For the text-containing cell, return its midpoint in (X, Y) coordinate format. 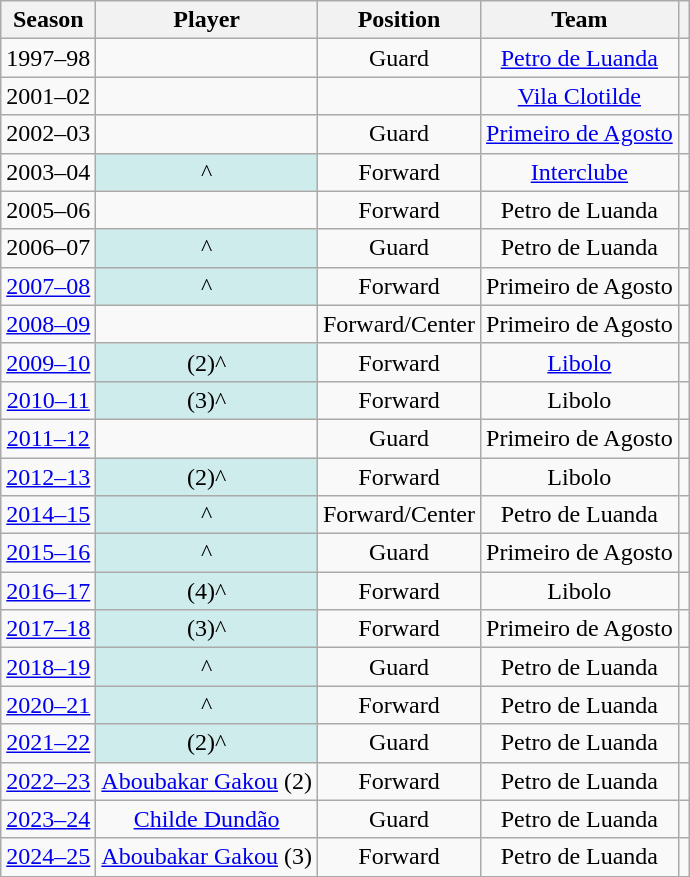
Aboubakar Gakou (3) (207, 857)
Season (48, 20)
2011–12 (48, 438)
Vila Clotilde (580, 96)
2018–19 (48, 667)
2023–24 (48, 819)
2005–06 (48, 210)
(4)^ (207, 591)
2009–10 (48, 362)
2001–02 (48, 96)
2006–07 (48, 248)
1997–98 (48, 58)
Aboubakar Gakou (2) (207, 781)
2007–08 (48, 286)
2002–03 (48, 134)
2008–09 (48, 324)
Position (398, 20)
2003–04 (48, 172)
Player (207, 20)
2020–21 (48, 705)
2017–18 (48, 629)
Interclube (580, 172)
2022–23 (48, 781)
2015–16 (48, 553)
2012–13 (48, 477)
Team (580, 20)
2021–22 (48, 743)
Childe Dundão (207, 819)
2010–11 (48, 400)
2016–17 (48, 591)
2014–15 (48, 515)
2024–25 (48, 857)
